Detect which cell encompasses the target text, then output its [X, Y] center coordinate. 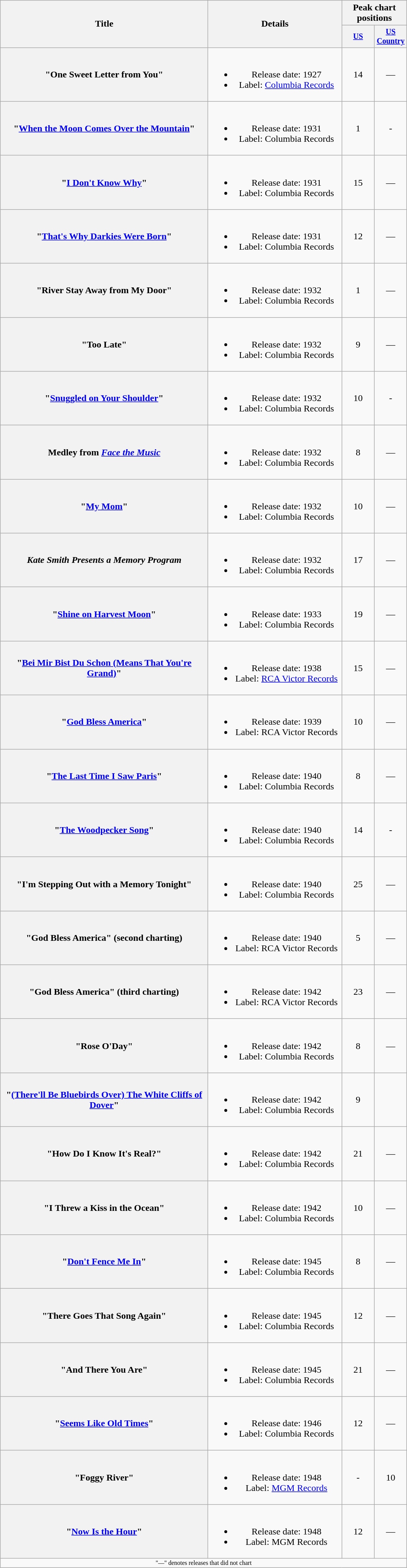
"And There You Are" [104, 1370]
Release date: 1940Label: RCA Victor Records [275, 938]
"God Bless America" [104, 722]
"I'm Stepping Out with a Memory Tonight" [104, 884]
Release date: 1933Label: Columbia Records [275, 614]
Title [104, 24]
"There Goes That Song Again" [104, 1316]
"Rose O'Day" [104, 1046]
23 [358, 992]
"(There'll Be Bluebirds Over) The White Cliffs of Dover" [104, 1100]
Details [275, 24]
"One Sweet Letter from You" [104, 74]
5 [358, 938]
US [358, 36]
"When the Moon Comes Over the Mountain" [104, 128]
Release date: 1942Label: RCA Victor Records [275, 992]
17 [358, 560]
Medley from Face the Music [104, 452]
"God Bless America" (third charting) [104, 992]
Release date: 1946Label: Columbia Records [275, 1424]
Release date: 1927Label: Columbia Records [275, 74]
"Now Is the Hour" [104, 1531]
"Shine on Harvest Moon" [104, 614]
"Bei Mir Bist Du Schon (Means That You're Grand)" [104, 668]
"River Stay Away from My Door" [104, 290]
"God Bless America" (second charting) [104, 938]
"That's Why Darkies Were Born" [104, 236]
"Foggy River" [104, 1477]
Peak chartpositions [375, 13]
"Seems Like Old Times" [104, 1424]
25 [358, 884]
19 [358, 614]
"My Mom" [104, 506]
"How Do I Know It's Real?" [104, 1154]
US Country [390, 36]
Release date: 1938Label: RCA Victor Records [275, 668]
"—" denotes releases that did not chart [203, 1563]
Kate Smith Presents a Memory Program [104, 560]
"I Don't Know Why" [104, 182]
Release date: 1939Label: RCA Victor Records [275, 722]
"Snuggled on Your Shoulder" [104, 398]
"The Last Time I Saw Paris" [104, 776]
"The Woodpecker Song" [104, 830]
"Don't Fence Me In" [104, 1262]
"Too Late" [104, 344]
"I Threw a Kiss in the Ocean" [104, 1208]
